Identify which cell holds the provided text, then report its [X, Y] central coordinate. 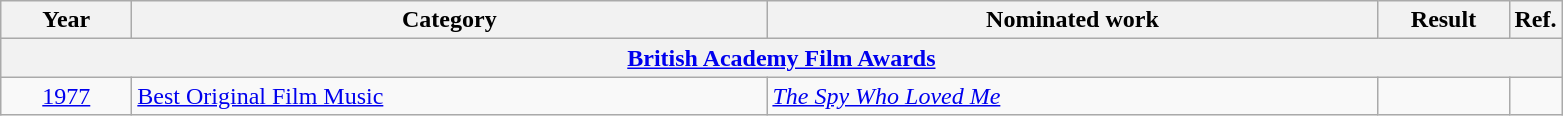
The Spy Who Loved Me [1072, 96]
Ref. [1536, 20]
Result [1444, 20]
Year [66, 20]
Nominated work [1072, 20]
Best Original Film Music [450, 96]
Category [450, 20]
British Academy Film Awards [782, 58]
1977 [66, 96]
